Scan for the cell matching the given text and deliver its [x, y] coordinate at center. 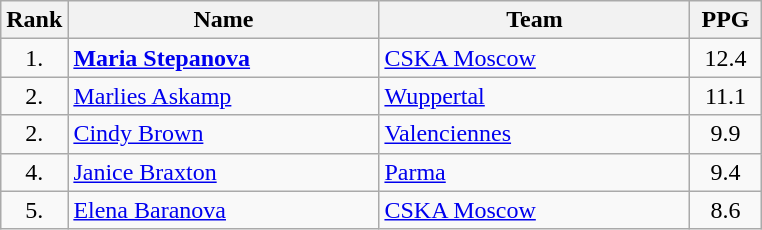
11.1 [726, 96]
Name [224, 20]
PPG [726, 20]
Parma [534, 172]
Wuppertal [534, 96]
Team [534, 20]
Marlies Askamp [224, 96]
5. [34, 210]
Maria Stepanova [224, 58]
9.4 [726, 172]
Elena Baranova [224, 210]
Cindy Brown [224, 134]
Janice Braxton [224, 172]
4. [34, 172]
Valenciennes [534, 134]
8.6 [726, 210]
Rank [34, 20]
1. [34, 58]
9.9 [726, 134]
12.4 [726, 58]
